Identify which cell holds the provided text, then report its (x, y) central coordinate. 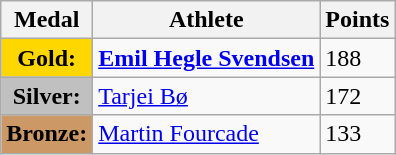
188 (358, 58)
172 (358, 96)
Bronze: (47, 134)
Points (358, 20)
Silver: (47, 96)
Emil Hegle Svendsen (206, 58)
Athlete (206, 20)
Gold: (47, 58)
133 (358, 134)
Medal (47, 20)
Martin Fourcade (206, 134)
Tarjei Bø (206, 96)
